Return (X, Y) of the center of cell containing provided text 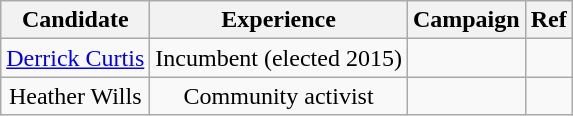
Candidate (76, 20)
Campaign (466, 20)
Community activist (279, 96)
Heather Wills (76, 96)
Ref (548, 20)
Derrick Curtis (76, 58)
Incumbent (elected 2015) (279, 58)
Experience (279, 20)
